Output the (X, Y) coordinate of the center of the cell containing the given text.  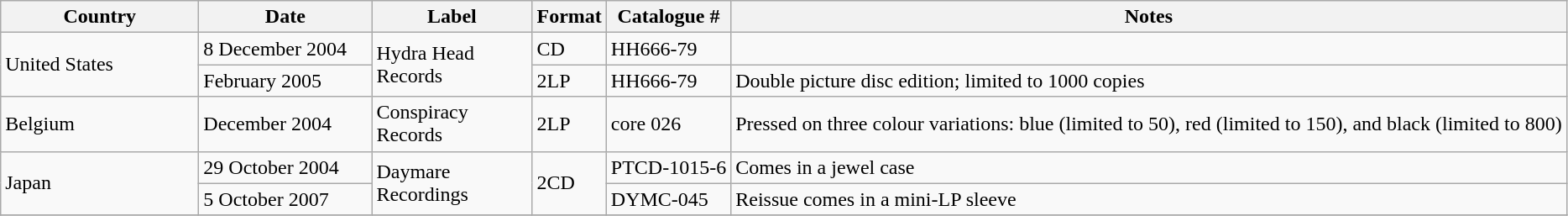
5 October 2007 (285, 199)
CD (569, 49)
8 December 2004 (285, 49)
Daymare Recordings (452, 183)
Label (452, 17)
2CD (569, 183)
PTCD-1015-6 (668, 167)
United States (100, 65)
Belgium (100, 124)
Date (285, 17)
Reissue comes in a mini-LP sleeve (1149, 199)
Double picture disc edition; limited to 1000 copies (1149, 81)
February 2005 (285, 81)
Format (569, 17)
Country (100, 17)
DYMC-045 (668, 199)
Comes in a jewel case (1149, 167)
core 026 (668, 124)
Notes (1149, 17)
29 October 2004 (285, 167)
Japan (100, 183)
Pressed on three colour variations: blue (limited to 50), red (limited to 150), and black (limited to 800) (1149, 124)
December 2004 (285, 124)
Hydra Head Records (452, 65)
Catalogue # (668, 17)
Conspiracy Records (452, 124)
